Find where the given text appears and provide that cell's center as [X, Y] coordinate. 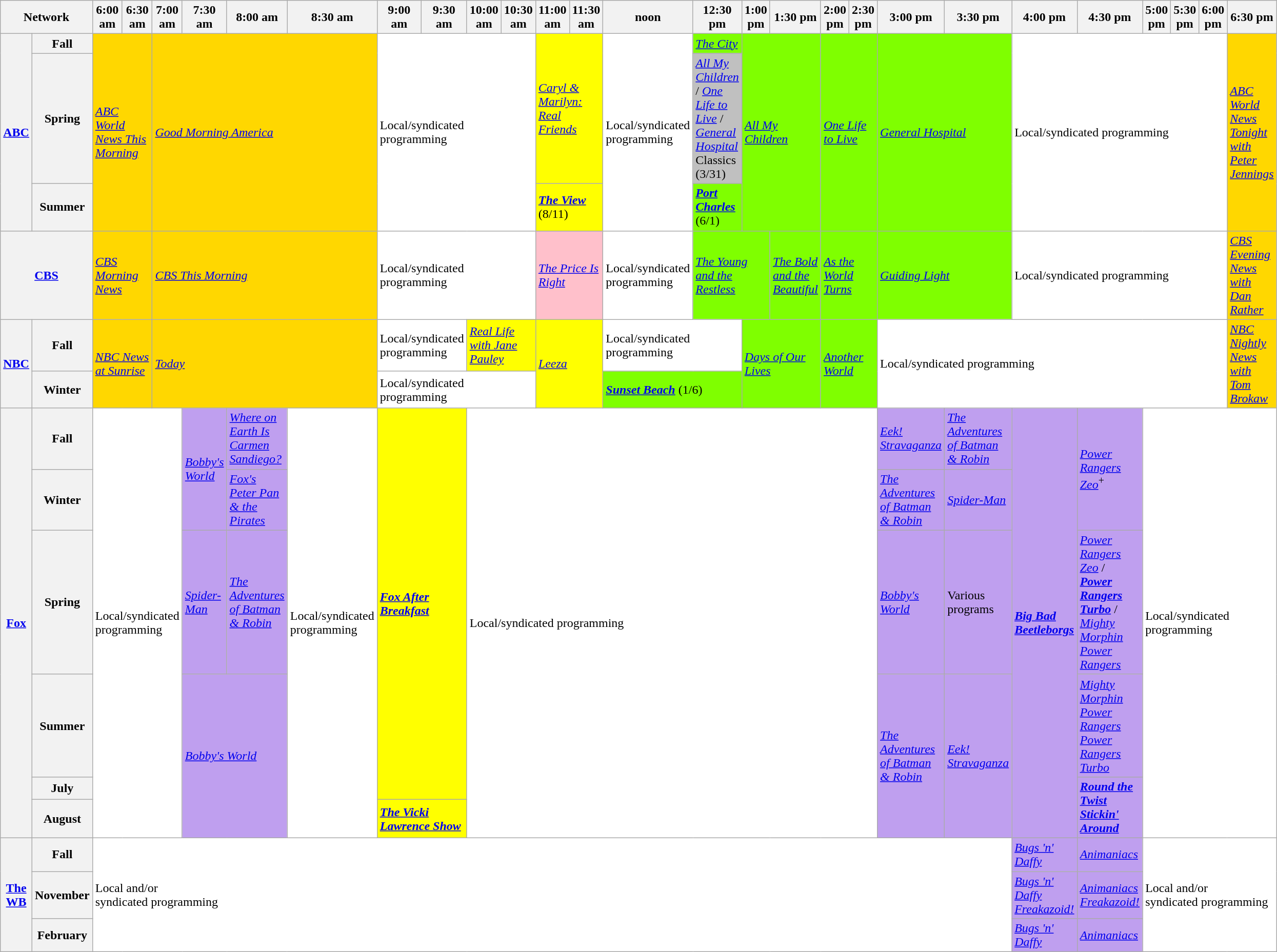
8:00 am [257, 17]
Mighty Morphin Power Rangers Power Rangers Turbo [1110, 725]
Power Rangers Zeo+ [1110, 469]
Network [46, 17]
1:30 pm [795, 17]
6:30 am [137, 17]
The Vicki Lawrence Show [422, 818]
Good Morning America [265, 132]
CBS This Morning [265, 275]
Power Rangers Zeo / Power Rangers Turbo / Mighty Morphin Power Rangers [1110, 602]
NBC News at Sunrise [122, 364]
6:00 pm [1213, 17]
12:30 pm [717, 17]
The Young and the Restless [731, 275]
July [62, 788]
noon [648, 17]
ABC World News This Morning [122, 132]
2:30 pm [863, 17]
Port Charles (6/1) [717, 207]
Fox [16, 623]
Various programs [979, 602]
6:30 pm [1252, 17]
10:30 am [518, 17]
ABC World News Tonight with Peter Jennings [1252, 132]
Round the Twist Stickin' Around [1110, 807]
The View (8/11) [569, 207]
4:00 pm [1044, 17]
NBC [16, 364]
6:00 am [107, 17]
The Price Is Right [569, 275]
All My Children [781, 132]
As the World Turns [849, 275]
All My Children / One Life to Live / General Hospital Classics (3/31) [717, 118]
Real Life with Jane Pauley [501, 346]
Big Bad Beetleborgs [1044, 623]
The WB [16, 895]
9:00 am [399, 17]
2:00 pm [835, 17]
7:30 am [204, 17]
3:30 pm [979, 17]
February [62, 935]
Leeza [569, 364]
Sunset Beach (1/6) [673, 390]
NBC Nightly News with Tom Brokaw [1252, 364]
Bugs 'n' Daffy Freakazoid! [1044, 895]
Caryl & Marilyn: Real Friends [569, 109]
11:30 am [586, 17]
General Hospital [945, 132]
Animaniacs Freakazoid! [1110, 895]
The Bold and the Beautiful [795, 275]
Fox's Peter Pan & the Pirates [257, 499]
The City [717, 44]
11:00 am [552, 17]
1:00 pm [756, 17]
5:30 pm [1185, 17]
CBS [46, 275]
ABC [16, 132]
CBS Morning News [122, 275]
9:30 am [444, 17]
Fox After Breakfast [422, 604]
8:30 am [332, 17]
Another World [849, 364]
Guiding Light [945, 275]
One Life to Live [849, 132]
Days of Our Lives [781, 364]
Where on Earth Is Carmen Sandiego? [257, 439]
CBS Evening News with Dan Rather [1252, 275]
Today [265, 364]
3:00 pm [911, 17]
November [62, 895]
5:00 pm [1157, 17]
4:30 pm [1110, 17]
August [62, 818]
10:00 am [484, 17]
7:00 am [167, 17]
